Search for the cell housing the specified text and yield its [x, y] center coordinate. 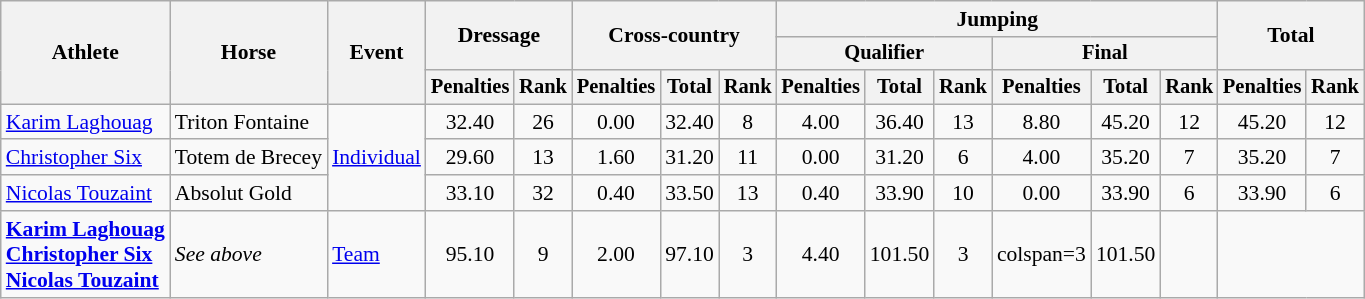
29.60 [470, 158]
1.60 [616, 158]
11 [748, 158]
Karim LaghouagChristopher SixNicolas Touzaint [86, 254]
Totem de Brecey [248, 158]
Jumping [997, 19]
Team [376, 254]
Athlete [86, 52]
See above [248, 254]
Event [376, 52]
Nicolas Touzaint [86, 193]
2.00 [616, 254]
8 [748, 122]
Final [1105, 54]
Absolut Gold [248, 193]
Individual [376, 158]
Triton Fontaine [248, 122]
Cross-country [674, 36]
Qualifier [884, 54]
9 [543, 254]
4.40 [820, 254]
32 [543, 193]
Christopher Six [86, 158]
Dressage [499, 36]
Horse [248, 52]
10 [963, 193]
8.80 [1042, 122]
26 [543, 122]
33.50 [690, 193]
Karim Laghouag [86, 122]
33.10 [470, 193]
colspan=3 [1042, 254]
97.10 [690, 254]
95.10 [470, 254]
36.40 [900, 122]
